Determine the (X, Y) coordinate at the center of the cell enclosing the given text.  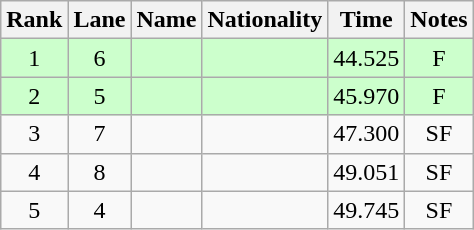
Nationality (265, 20)
7 (100, 134)
6 (100, 58)
8 (100, 172)
49.745 (366, 210)
Rank (34, 20)
3 (34, 134)
Name (166, 20)
45.970 (366, 96)
49.051 (366, 172)
Lane (100, 20)
1 (34, 58)
44.525 (366, 58)
Time (366, 20)
47.300 (366, 134)
2 (34, 96)
Notes (439, 20)
